From the cell containing the given text, extract its center point as (X, Y) coordinate. 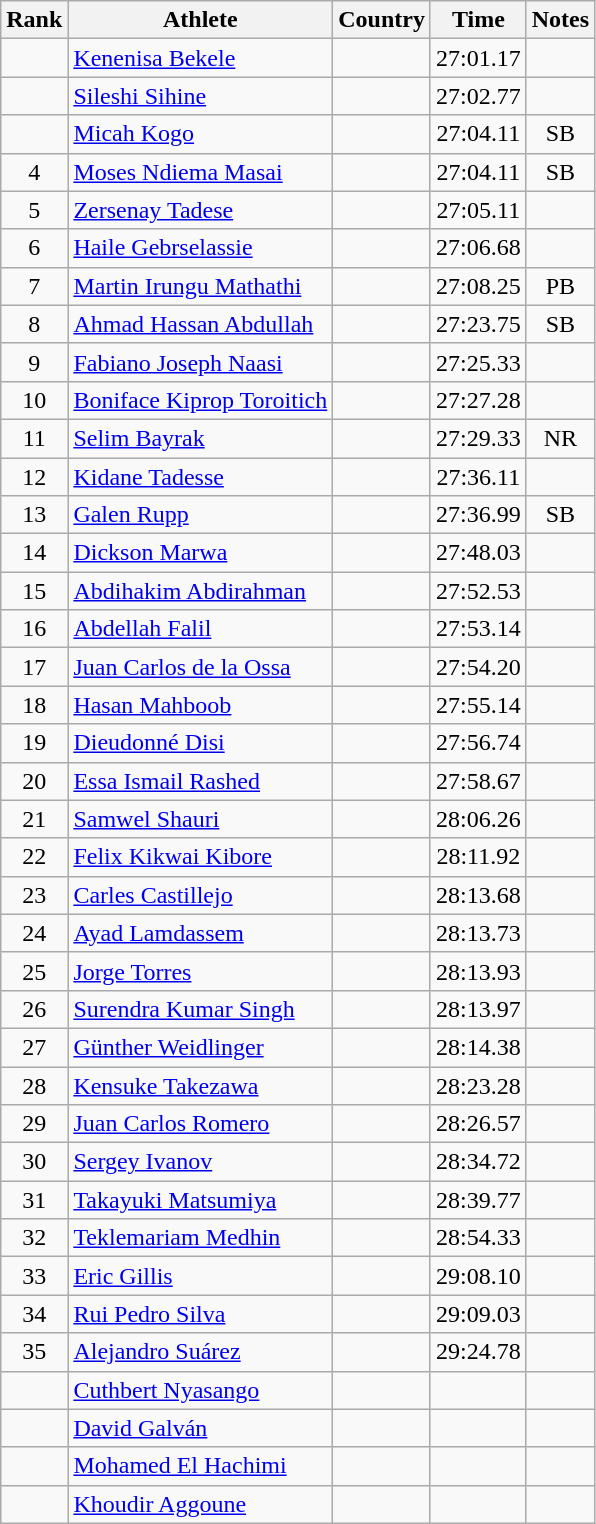
Zersenay Tadese (200, 210)
7 (34, 286)
28:26.57 (478, 1124)
19 (34, 743)
Moses Ndiema Masai (200, 172)
23 (34, 895)
Fabiano Joseph Naasi (200, 362)
Cuthbert Nyasango (200, 1390)
27:29.33 (478, 438)
27:08.25 (478, 286)
29:24.78 (478, 1352)
27:36.11 (478, 477)
Time (478, 20)
28:14.38 (478, 1047)
12 (34, 477)
Juan Carlos Romero (200, 1124)
29:08.10 (478, 1276)
Athlete (200, 20)
Abdellah Falil (200, 629)
Essa Ismail Rashed (200, 781)
Khoudir Aggoune (200, 1504)
Mohamed El Hachimi (200, 1466)
28:13.68 (478, 895)
28:23.28 (478, 1085)
9 (34, 362)
14 (34, 553)
27:25.33 (478, 362)
28 (34, 1085)
Felix Kikwai Kibore (200, 857)
28:11.92 (478, 857)
27:27.28 (478, 400)
27:06.68 (478, 248)
13 (34, 515)
Eric Gillis (200, 1276)
27:01.17 (478, 58)
30 (34, 1162)
27:54.20 (478, 667)
18 (34, 705)
Alejandro Suárez (200, 1352)
Kidane Tadesse (200, 477)
33 (34, 1276)
4 (34, 172)
29:09.03 (478, 1314)
Kensuke Takezawa (200, 1085)
28:13.97 (478, 1009)
Carles Castillejo (200, 895)
24 (34, 933)
27:02.77 (478, 96)
David Galván (200, 1428)
27 (34, 1047)
22 (34, 857)
Samwel Shauri (200, 819)
27:58.67 (478, 781)
PB (560, 286)
27:53.14 (478, 629)
11 (34, 438)
28:54.33 (478, 1238)
6 (34, 248)
Ahmad Hassan Abdullah (200, 324)
10 (34, 400)
34 (34, 1314)
Abdihakim Abdirahman (200, 591)
27:56.74 (478, 743)
Kenenisa Bekele (200, 58)
Micah Kogo (200, 134)
8 (34, 324)
NR (560, 438)
15 (34, 591)
Sileshi Sihine (200, 96)
27:36.99 (478, 515)
17 (34, 667)
28:13.93 (478, 971)
16 (34, 629)
31 (34, 1200)
Sergey Ivanov (200, 1162)
Rui Pedro Silva (200, 1314)
27:48.03 (478, 553)
28:06.26 (478, 819)
Ayad Lamdassem (200, 933)
27:23.75 (478, 324)
Surendra Kumar Singh (200, 1009)
25 (34, 971)
28:13.73 (478, 933)
Rank (34, 20)
27:55.14 (478, 705)
Selim Bayrak (200, 438)
21 (34, 819)
Jorge Torres (200, 971)
Dieudonné Disi (200, 743)
Günther Weidlinger (200, 1047)
26 (34, 1009)
Notes (560, 20)
Takayuki Matsumiya (200, 1200)
28:34.72 (478, 1162)
35 (34, 1352)
Dickson Marwa (200, 553)
32 (34, 1238)
Hasan Mahboob (200, 705)
Haile Gebrselassie (200, 248)
Martin Irungu Mathathi (200, 286)
Galen Rupp (200, 515)
27:05.11 (478, 210)
20 (34, 781)
29 (34, 1124)
Teklemariam Medhin (200, 1238)
5 (34, 210)
Boniface Kiprop Toroitich (200, 400)
Juan Carlos de la Ossa (200, 667)
28:39.77 (478, 1200)
27:52.53 (478, 591)
Country (382, 20)
